Return the (X, Y) coordinate for the center point of the cell that contains the specified text.  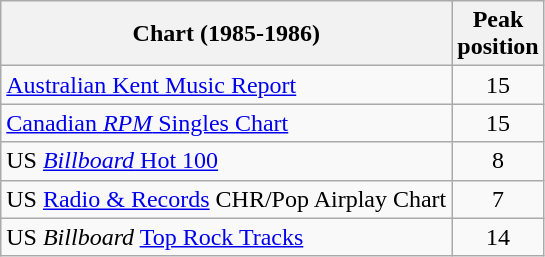
14 (498, 237)
Canadian RPM Singles Chart (226, 123)
8 (498, 161)
US Billboard Top Rock Tracks (226, 237)
7 (498, 199)
Chart (1985-1986) (226, 34)
Peakposition (498, 34)
Australian Kent Music Report (226, 85)
US Radio & Records CHR/Pop Airplay Chart (226, 199)
US Billboard Hot 100 (226, 161)
